For the text-containing cell, return its midpoint in (X, Y) coordinate format. 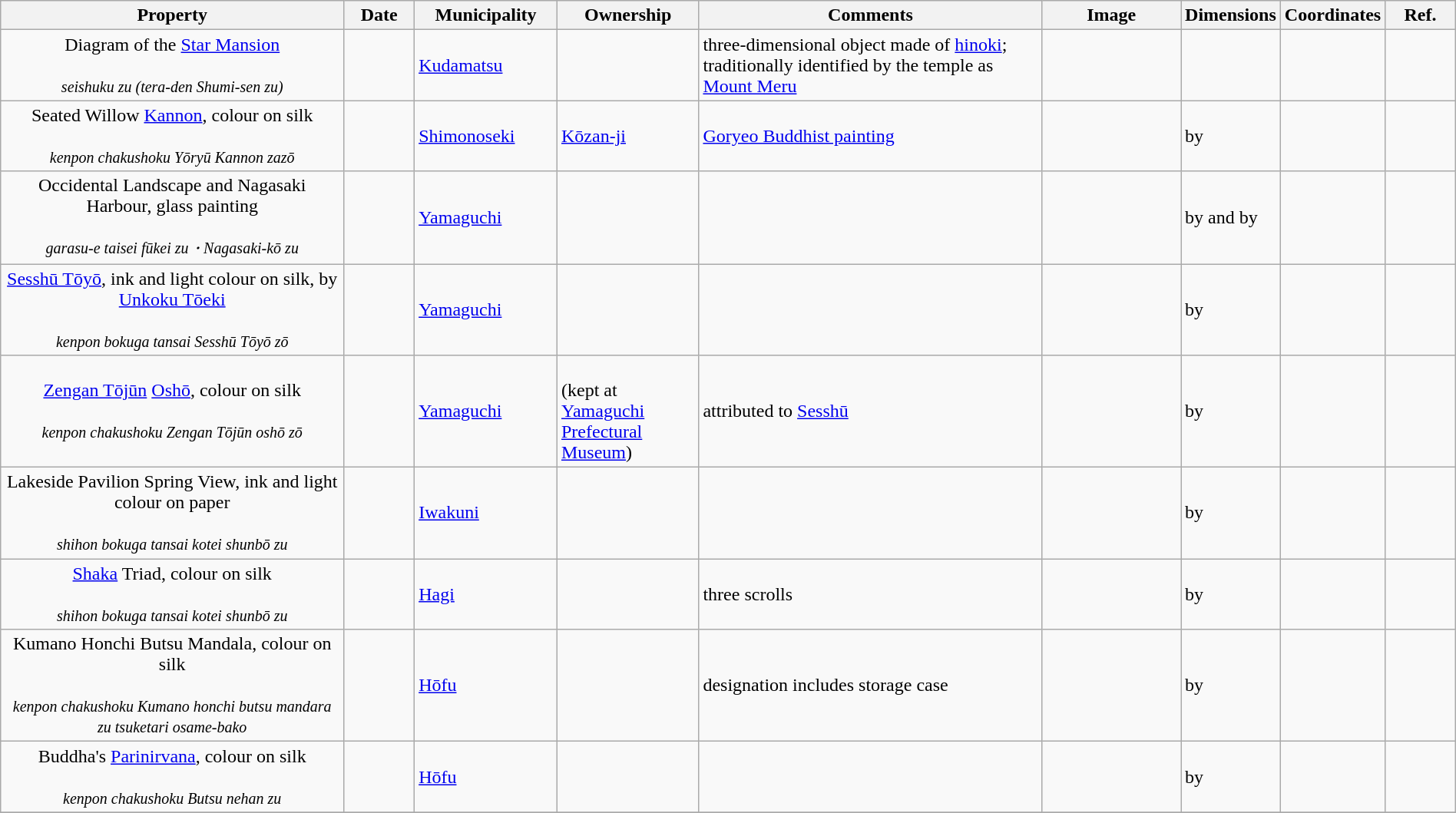
three-dimensional object made of hinoki; traditionally identified by the temple as Mount Meru (871, 65)
Zengan Tōjūn Oshō, colour on silkkenpon chakushoku Zengan Tōjūn oshō zō (172, 411)
Municipality (486, 15)
Goryeo Buddhist painting (871, 136)
Kumano Honchi Butsu Mandala, colour on silkkenpon chakushoku Kumano honchi butsu mandara zu tsuketari osame-bako (172, 686)
by and by (1231, 218)
Ownership (627, 15)
designation includes storage case (871, 686)
Comments (871, 15)
Dimensions (1231, 15)
Seated Willow Kannon, colour on silkkenpon chakushoku Yōryū Kannon zazō (172, 136)
Kudamatsu (486, 65)
attributed to Sesshū (871, 411)
Shaka Triad, colour on silkshihon bokuga tansai kotei shunbō zu (172, 594)
Lakeside Pavilion Spring View, ink and light colour on papershihon bokuga tansai kotei shunbō zu (172, 513)
Buddha's Parinirvana, colour on silkkenpon chakushoku Butsu nehan zu (172, 777)
(kept at Yamaguchi Prefectural Museum) (627, 411)
Occidental Landscape and Nagasaki Harbour, glass paintinggarasu-e taisei fūkei zu・Nagasaki-kō zu (172, 218)
Ref. (1421, 15)
Property (172, 15)
Hagi (486, 594)
Iwakuni (486, 513)
Sesshū Tōyō, ink and light colour on silk, by Unkoku Tōekikenpon bokuga tansai Sesshū Tōyō zō (172, 310)
Date (379, 15)
three scrolls (871, 594)
Diagram of the Star Mansionseishuku zu (tera-den Shumi-sen zu) (172, 65)
Image (1112, 15)
Coordinates (1332, 15)
Kōzan-ji (627, 136)
Shimonoseki (486, 136)
